Locate the cell with the specified text and output its [X, Y] center coordinate. 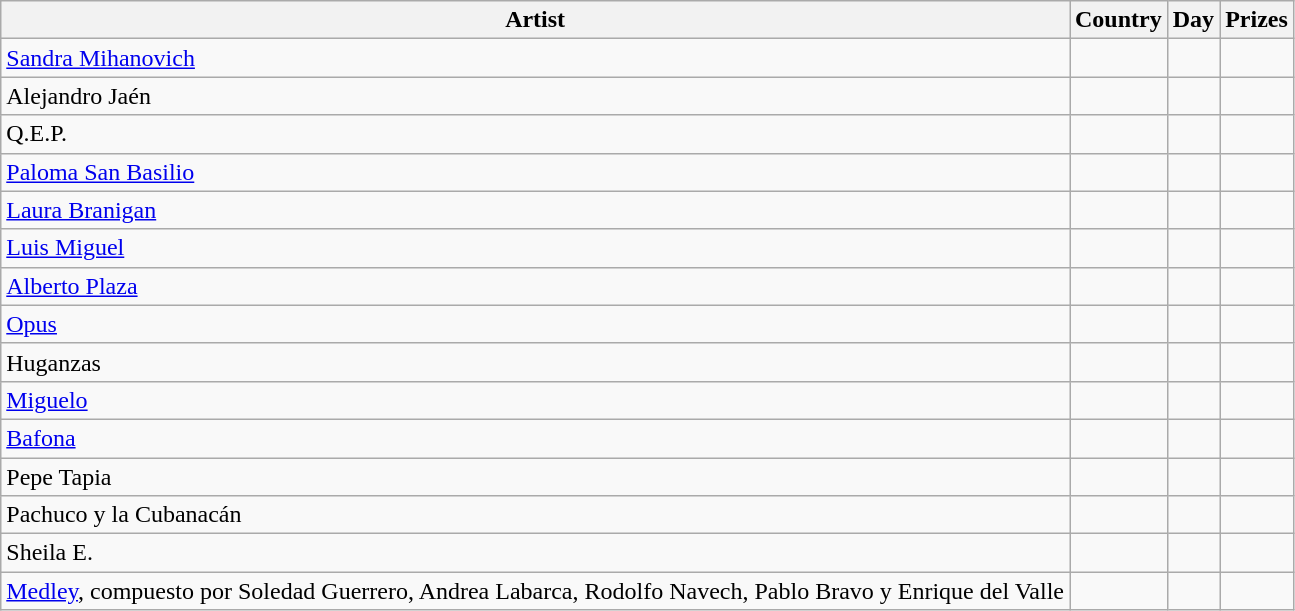
Medley, compuesto por Soledad Guerrero, Andrea Labarca, Rodolfo Navech, Pablo Bravo y Enrique del Valle [536, 591]
Paloma San Basilio [536, 172]
Alberto Plaza [536, 286]
Artist [536, 20]
Laura Branigan [536, 210]
Pachuco y la Cubanacán [536, 515]
Bafona [536, 438]
Sandra Mihanovich [536, 58]
Prizes [1257, 20]
Pepe Tapia [536, 477]
Alejandro Jaén [536, 96]
Miguelo [536, 400]
Q.E.P. [536, 134]
Huganzas [536, 362]
Day [1193, 20]
Luis Miguel [536, 248]
Country [1119, 20]
Opus [536, 324]
Sheila E. [536, 553]
